Capture the cell that displays the provided text and extract its (X, Y) central coordinate. 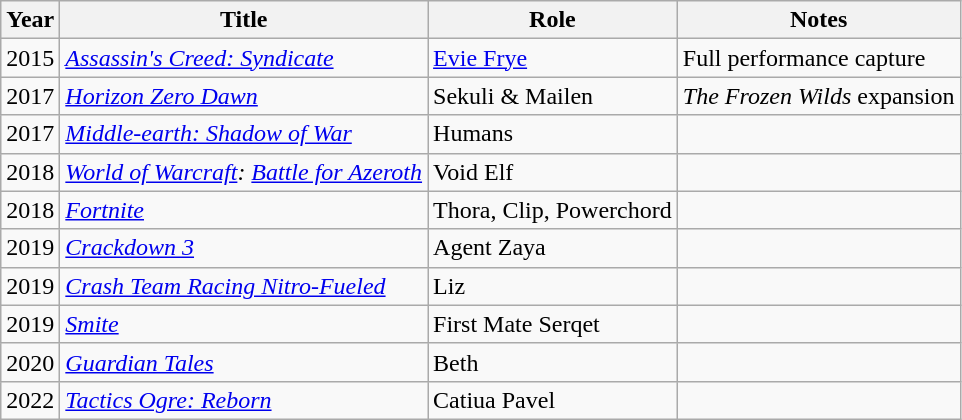
Humans (553, 134)
Guardian Tales (244, 362)
Middle-earth: Shadow of War (244, 134)
Thora, Clip, Powerchord (553, 210)
Role (553, 20)
Crackdown 3 (244, 248)
Title (244, 20)
Fortnite (244, 210)
Sekuli & Mailen (553, 96)
Notes (818, 20)
The Frozen Wilds expansion (818, 96)
World of Warcraft: Battle for Azeroth (244, 172)
Smite (244, 324)
Assassin's Creed: Syndicate (244, 58)
Liz (553, 286)
Full performance capture (818, 58)
Agent Zaya (553, 248)
First Mate Serqet (553, 324)
Void Elf (553, 172)
2022 (30, 400)
2015 (30, 58)
Evie Frye (553, 58)
Catiua Pavel (553, 400)
2020 (30, 362)
Beth (553, 362)
Horizon Zero Dawn (244, 96)
Year (30, 20)
Crash Team Racing Nitro-Fueled (244, 286)
Tactics Ogre: Reborn (244, 400)
